Find where the given text appears and provide that cell's center as [X, Y] coordinate. 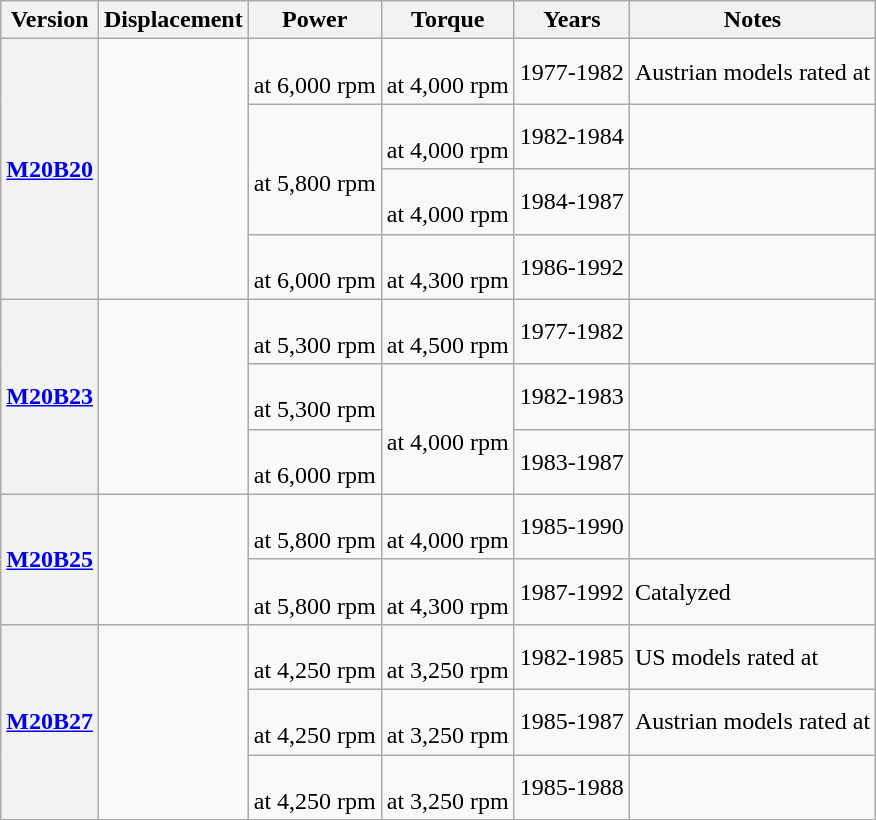
1984-1987 [572, 202]
M20B23 [50, 396]
M20B27 [50, 722]
Torque [448, 20]
1983-1987 [572, 462]
M20B20 [50, 169]
1986-1992 [572, 266]
M20B25 [50, 559]
1985-1990 [572, 526]
1985-1987 [572, 722]
Notes [752, 20]
Displacement [173, 20]
Version [50, 20]
US models rated at [752, 656]
Years [572, 20]
1982-1985 [572, 656]
1987-1992 [572, 592]
at 4,500 rpm [448, 332]
1982-1983 [572, 396]
1982-1984 [572, 136]
Catalyzed [752, 592]
1985-1988 [572, 786]
Power [314, 20]
